Locate the cell with the specified text and output its (X, Y) center coordinate. 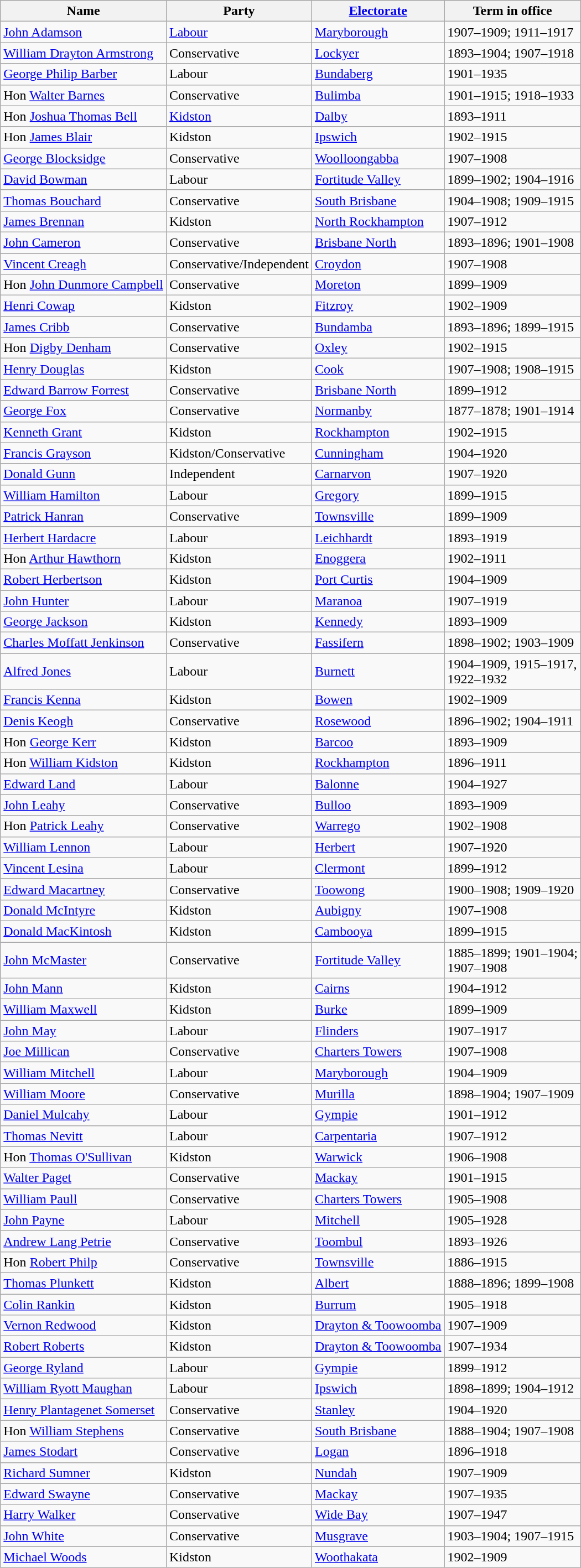
David Bowman (84, 179)
Moreton (378, 285)
1907–1947 (512, 1515)
1901–1915; 1918–1933 (512, 95)
Hon William Stephens (84, 1431)
1901–1912 (512, 1115)
1907–1934 (512, 1347)
Edward Land (84, 784)
1898–1904; 1907–1909 (512, 1094)
John White (84, 1536)
Mitchell (378, 1220)
1896–1902; 1904–1911 (512, 721)
Henri Cowap (84, 306)
1904–1912 (512, 989)
Hon Patrick Leahy (84, 826)
Hon Thomas O'Sullivan (84, 1157)
1907–1935 (512, 1494)
Fassifern (378, 643)
Carpentaria (378, 1136)
George Fox (84, 411)
Burke (378, 1010)
Andrew Lang Petrie (84, 1241)
Hon Joshua Thomas Bell (84, 116)
Vincent Lesina (84, 868)
1905–1928 (512, 1220)
William Mitchell (84, 1073)
1901–1935 (512, 74)
Bulimba (378, 95)
Walter Paget (84, 1178)
George Blocksidge (84, 158)
1900–1908; 1909–1920 (512, 889)
1904–1908; 1909–1915 (512, 200)
Henry Douglas (84, 369)
Murilla (378, 1094)
Edward Macartney (84, 889)
Kennedy (378, 622)
Albert (378, 1283)
Cook (378, 369)
William Maxwell (84, 1010)
Hon Walter Barnes (84, 95)
John Leahy (84, 805)
Bowen (378, 700)
Donald McIntyre (84, 910)
Maranoa (378, 600)
Patrick Hanran (84, 516)
1877–1878; 1901–1914 (512, 411)
Hon John Dunmore Campbell (84, 285)
William Drayton Armstrong (84, 53)
Donald MacKintosh (84, 931)
Francis Kenna (84, 700)
1907–1919 (512, 600)
William Hamilton (84, 495)
Balonne (378, 784)
William Ryott Maughan (84, 1389)
Burrum (378, 1304)
William Paull (84, 1199)
Musgrave (378, 1536)
1907–1917 (512, 1031)
John Adamson (84, 32)
Rosewood (378, 721)
Nundah (378, 1473)
1907–1908; 1908–1915 (512, 369)
Warwick (378, 1157)
1905–1918 (512, 1304)
1896–1911 (512, 763)
Stanley (378, 1410)
Burnett (378, 672)
1904–1909, 1915–1917,1922–1932 (512, 672)
Lockyer (378, 53)
Herbert (378, 847)
Bundaberg (378, 74)
Oxley (378, 348)
Hon Robert Philp (84, 1262)
Hon George Kerr (84, 742)
Toowong (378, 889)
James Stodart (84, 1452)
Name (84, 11)
Joe Millican (84, 1052)
Hon Digby Denham (84, 348)
Herbert Hardacre (84, 537)
James Cribb (84, 327)
1906–1908 (512, 1157)
Daniel Mulcahy (84, 1115)
Leichhardt (378, 537)
1893–1896; 1899–1915 (512, 327)
1905–1908 (512, 1199)
Electorate (378, 11)
1907–1909; 1911–1917 (512, 32)
Harry Walker (84, 1515)
1903–1904; 1907–1915 (512, 1536)
Normanby (378, 411)
Alfred Jones (84, 672)
Henry Plantagenet Somerset (84, 1410)
George Philip Barber (84, 74)
Woolloongabba (378, 158)
Richard Sumner (84, 1473)
Vincent Creagh (84, 264)
1886–1915 (512, 1262)
John Payne (84, 1220)
John May (84, 1031)
Aubigny (378, 910)
Toombul (378, 1241)
Port Curtis (378, 579)
John Cameron (84, 242)
William Moore (84, 1094)
Fitzroy (378, 306)
Flinders (378, 1031)
1904–1927 (512, 784)
Bundamba (378, 327)
1902–1908 (512, 826)
William Lennon (84, 847)
Wide Bay (378, 1515)
Vernon Redwood (84, 1326)
Bulloo (378, 805)
Francis Grayson (84, 453)
1885–1899; 1901–1904;1907–1908 (512, 959)
Charles Moffatt Jenkinson (84, 643)
1893–1896; 1901–1908 (512, 242)
1893–1911 (512, 116)
1888–1896; 1899–1908 (512, 1283)
1902–1911 (512, 558)
Logan (378, 1452)
1898–1899; 1904–1912 (512, 1389)
John Hunter (84, 600)
Robert Roberts (84, 1347)
Edward Barrow Forrest (84, 390)
1893–1919 (512, 537)
Woothakata (378, 1557)
Clermont (378, 868)
1901–1915 (512, 1178)
Thomas Nevitt (84, 1136)
1893–1926 (512, 1241)
Robert Herbertson (84, 579)
Independent (239, 474)
Hon Arthur Hawthorn (84, 558)
George Jackson (84, 622)
Cunningham (378, 453)
1893–1904; 1907–1918 (512, 53)
John Mann (84, 989)
Thomas Plunkett (84, 1283)
James Brennan (84, 221)
1898–1902; 1903–1909 (512, 643)
Cairns (378, 989)
Enoggera (378, 558)
1896–1918 (512, 1452)
1888–1904; 1907–1908 (512, 1431)
Conservative/Independent (239, 264)
Gregory (378, 495)
Hon James Blair (84, 137)
Party (239, 11)
Warrego (378, 826)
Barcoo (378, 742)
John McMaster (84, 959)
Colin Rankin (84, 1304)
Thomas Bouchard (84, 200)
Denis Keogh (84, 721)
Kenneth Grant (84, 432)
Term in office (512, 11)
George Ryland (84, 1368)
Dalby (378, 116)
Carnarvon (378, 474)
1899–1902; 1904–1916 (512, 179)
Kidston/Conservative (239, 453)
North Rockhampton (378, 221)
Edward Swayne (84, 1494)
Cambooya (378, 931)
Michael Woods (84, 1557)
Croydon (378, 264)
Hon William Kidston (84, 763)
Donald Gunn (84, 474)
